Identify which cell holds the provided text, then report its [x, y] central coordinate. 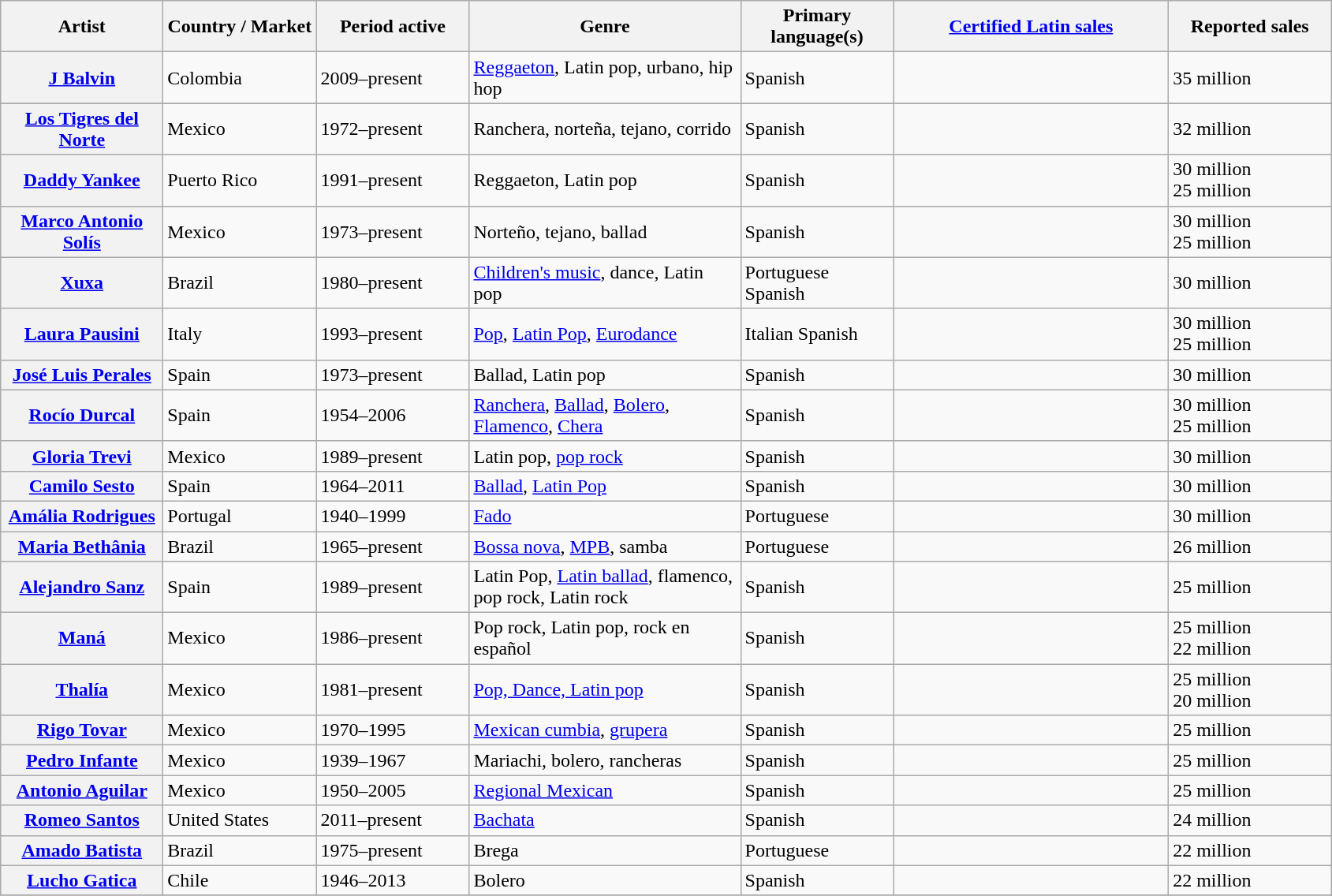
Italian Spanish [817, 334]
Maria Bethânia [82, 547]
Los Tigres del Norte [82, 129]
Ballad, Latin Pop [605, 486]
J Balvin [82, 77]
Latin pop, pop rock [605, 456]
Camilo Sesto [82, 486]
Laura Pausini [82, 334]
1991–present [393, 180]
Rocío Durcal [82, 415]
Amado Batista [82, 850]
Ranchera, Ballad, Bolero, Flamenco, Chera [605, 415]
Norteño, tejano, ballad [605, 232]
1981–present [393, 689]
2009–present [393, 77]
1975–present [393, 850]
Bossa nova, MPB, samba [605, 547]
35 million [1250, 77]
24 million [1250, 820]
1970–1995 [393, 730]
Alejandro Sanz [82, 587]
Brega [605, 850]
Italy [240, 334]
Portuguese Spanish [817, 282]
1940–1999 [393, 516]
2011–present [393, 820]
1939–1967 [393, 760]
Lucho Gatica [82, 880]
José Luis Perales [82, 375]
Romeo Santos [82, 820]
26 million [1250, 547]
Primary language(s) [817, 27]
Pedro Infante [82, 760]
1946–2013 [393, 880]
Regional Mexican [605, 790]
1986–present [393, 639]
Amália Rodrigues [82, 516]
Latin Pop, Latin ballad, flamenco, pop rock, Latin rock [605, 587]
25 million20 million [1250, 689]
Colombia [240, 77]
Reggaeton, Latin pop, urbano, hip hop [605, 77]
32 million [1250, 129]
1993–present [393, 334]
Ranchera, norteña, tejano, corrido [605, 129]
Bachata [605, 820]
Marco Antonio Solís [82, 232]
Puerto Rico [240, 180]
Reggaeton, Latin pop [605, 180]
United States [240, 820]
1972–present [393, 129]
1964–2011 [393, 486]
Reported sales [1250, 27]
Gloria Trevi [82, 456]
Maná [82, 639]
Xuxa [82, 282]
Fado [605, 516]
Artist [82, 27]
Chile [240, 880]
Period active [393, 27]
Pop rock, Latin pop, rock en español [605, 639]
Pop, Latin Pop, Eurodance [605, 334]
Pop, Dance, Latin pop [605, 689]
Certified Latin sales [1032, 27]
Ballad, Latin pop [605, 375]
25 million22 million [1250, 639]
Mariachi, bolero, rancheras [605, 760]
Daddy Yankee [82, 180]
Country / Market [240, 27]
Rigo Tovar [82, 730]
Antonio Aguilar [82, 790]
Mexican cumbia, grupera [605, 730]
Children's music, dance, Latin pop [605, 282]
Bolero [605, 880]
1950–2005 [393, 790]
Genre [605, 27]
Portugal [240, 516]
1965–present [393, 547]
Thalía [82, 689]
1980–present [393, 282]
1954–2006 [393, 415]
